Determine the [X, Y] coordinate at the center of the cell enclosing the given text.  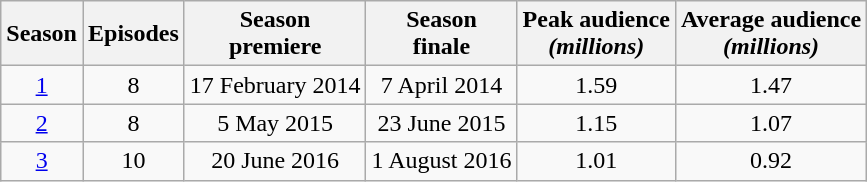
17 February 2014 [275, 85]
2 [42, 123]
1.07 [770, 123]
Episodes [133, 34]
Seasonfinale [442, 34]
20 June 2016 [275, 161]
1 August 2016 [442, 161]
7 April 2014 [442, 85]
3 [42, 161]
1.01 [596, 161]
1.59 [596, 85]
1 [42, 85]
10 [133, 161]
Peak audience(millions) [596, 34]
Season [42, 34]
1.15 [596, 123]
23 June 2015 [442, 123]
1.47 [770, 85]
Average audience(millions) [770, 34]
Seasonpremiere [275, 34]
0.92 [770, 161]
5 May 2015 [275, 123]
